Identify which cell holds the provided text, then report its [X, Y] central coordinate. 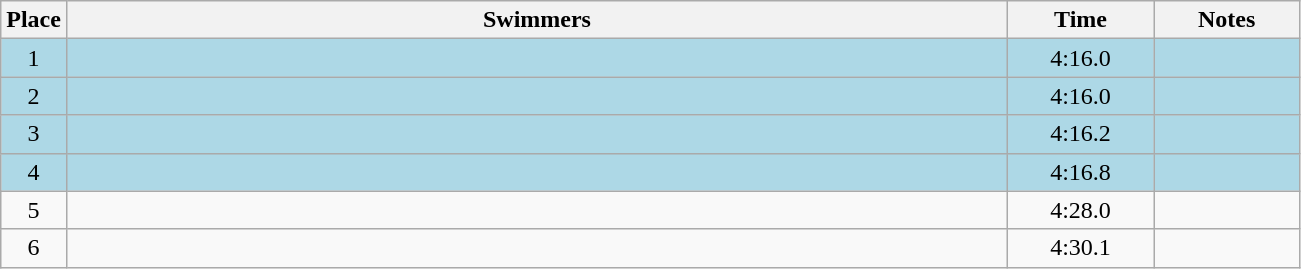
Time [1081, 20]
5 [34, 210]
3 [34, 134]
4:16.8 [1081, 172]
Notes [1227, 20]
4:16.2 [1081, 134]
Place [34, 20]
4:28.0 [1081, 210]
2 [34, 96]
4:30.1 [1081, 248]
6 [34, 248]
1 [34, 58]
Swimmers [536, 20]
4 [34, 172]
